Locate the cell with the specified text and output its (x, y) center coordinate. 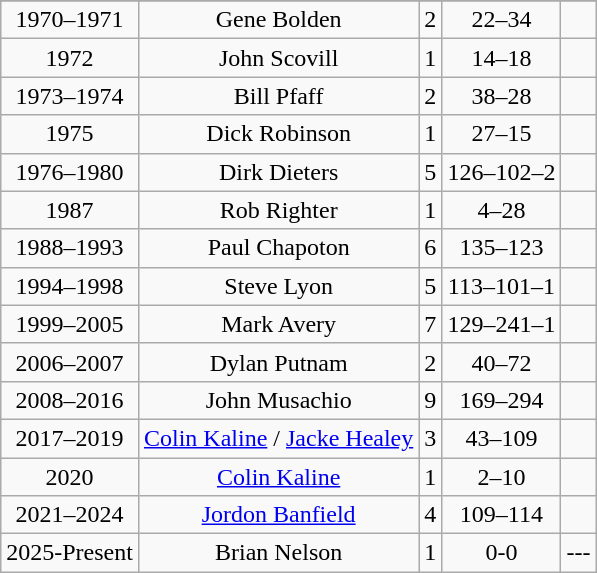
Rob Righter (278, 210)
Dick Robinson (278, 134)
1988–1993 (70, 248)
Dirk Dieters (278, 172)
Bill Pfaff (278, 96)
126–102–2 (502, 172)
Colin Kaline (278, 477)
2008–2016 (70, 400)
2025-Present (70, 553)
4–28 (502, 210)
Mark Avery (278, 324)
John Scovill (278, 58)
1975 (70, 134)
Brian Nelson (278, 553)
Dylan Putnam (278, 362)
109–114 (502, 515)
Paul Chapoton (278, 248)
40–72 (502, 362)
1970–1971 (70, 20)
Gene Bolden (278, 20)
169–294 (502, 400)
22–34 (502, 20)
2017–2019 (70, 438)
129–241–1 (502, 324)
3 (430, 438)
1973–1974 (70, 96)
Jordon Banfield (278, 515)
43–109 (502, 438)
1976–1980 (70, 172)
Colin Kaline / Jacke Healey (278, 438)
7 (430, 324)
1972 (70, 58)
135–123 (502, 248)
38–28 (502, 96)
2020 (70, 477)
0-0 (502, 553)
2006–2007 (70, 362)
John Musachio (278, 400)
113–101–1 (502, 286)
2–10 (502, 477)
14–18 (502, 58)
9 (430, 400)
4 (430, 515)
--- (578, 553)
1987 (70, 210)
6 (430, 248)
2021–2024 (70, 515)
1994–1998 (70, 286)
27–15 (502, 134)
Steve Lyon (278, 286)
1999–2005 (70, 324)
